Identify which cell holds the provided text, then report its [X, Y] central coordinate. 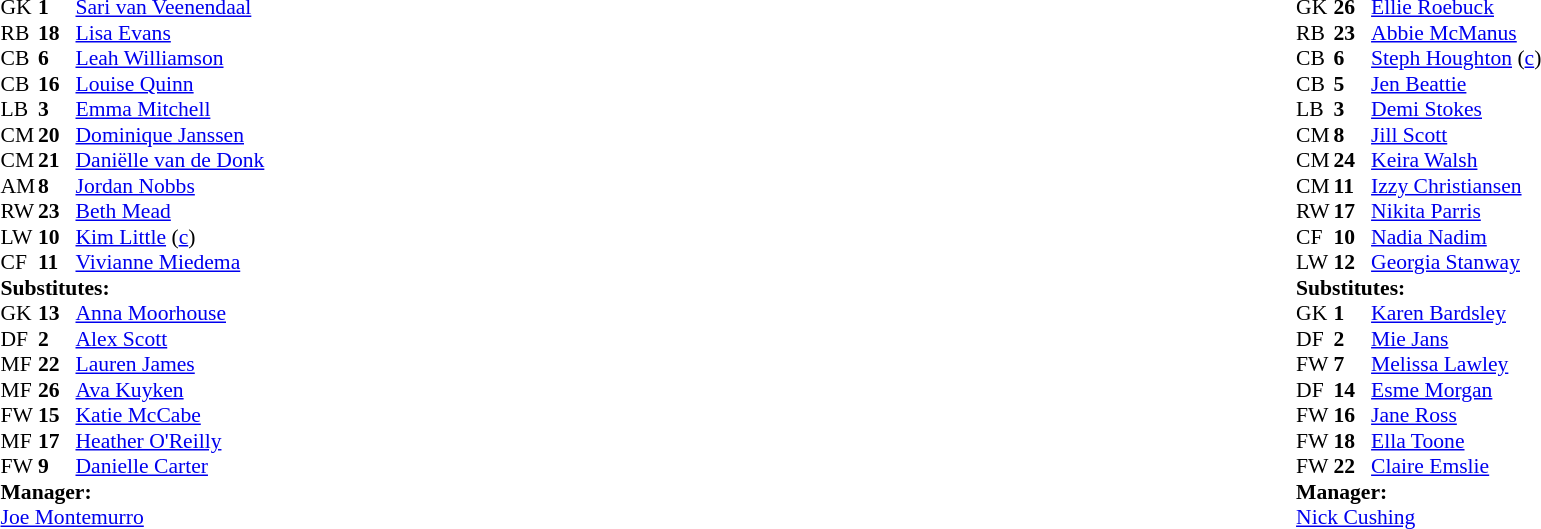
Esme Morgan [1456, 390]
Nadia Nadim [1456, 237]
20 [57, 135]
7 [1353, 365]
Steph Houghton (c) [1456, 59]
Abbie McManus [1456, 33]
Jen Beattie [1456, 84]
Kim Little (c) [170, 237]
Dominique Janssen [170, 135]
12 [1353, 263]
Jane Ross [1456, 415]
Ava Kuyken [170, 390]
21 [57, 161]
26 [57, 390]
9 [57, 467]
Heather O'Reilly [170, 441]
Vivianne Miedema [170, 263]
Demi Stokes [1456, 109]
Ella Toone [1456, 441]
Claire Emslie [1456, 467]
Alex Scott [170, 339]
Karen Bardsley [1456, 313]
Mie Jans [1456, 339]
24 [1353, 161]
Katie McCabe [170, 415]
Nikita Parris [1456, 211]
13 [57, 313]
Leah Williamson [170, 59]
1 [1353, 313]
Louise Quinn [170, 84]
Lauren James [170, 365]
Keira Walsh [1456, 161]
Georgia Stanway [1456, 263]
Melissa Lawley [1456, 365]
Emma Mitchell [170, 109]
AM [19, 186]
Jordan Nobbs [170, 186]
Anna Moorhouse [170, 313]
Beth Mead [170, 211]
Danielle Carter [170, 467]
15 [57, 415]
5 [1353, 84]
14 [1353, 390]
Izzy Christiansen [1456, 186]
Lisa Evans [170, 33]
Jill Scott [1456, 135]
Daniëlle van de Donk [170, 161]
